Pinpoint the cell where the given text exists, returning its (X, Y) midpoint coordinate. 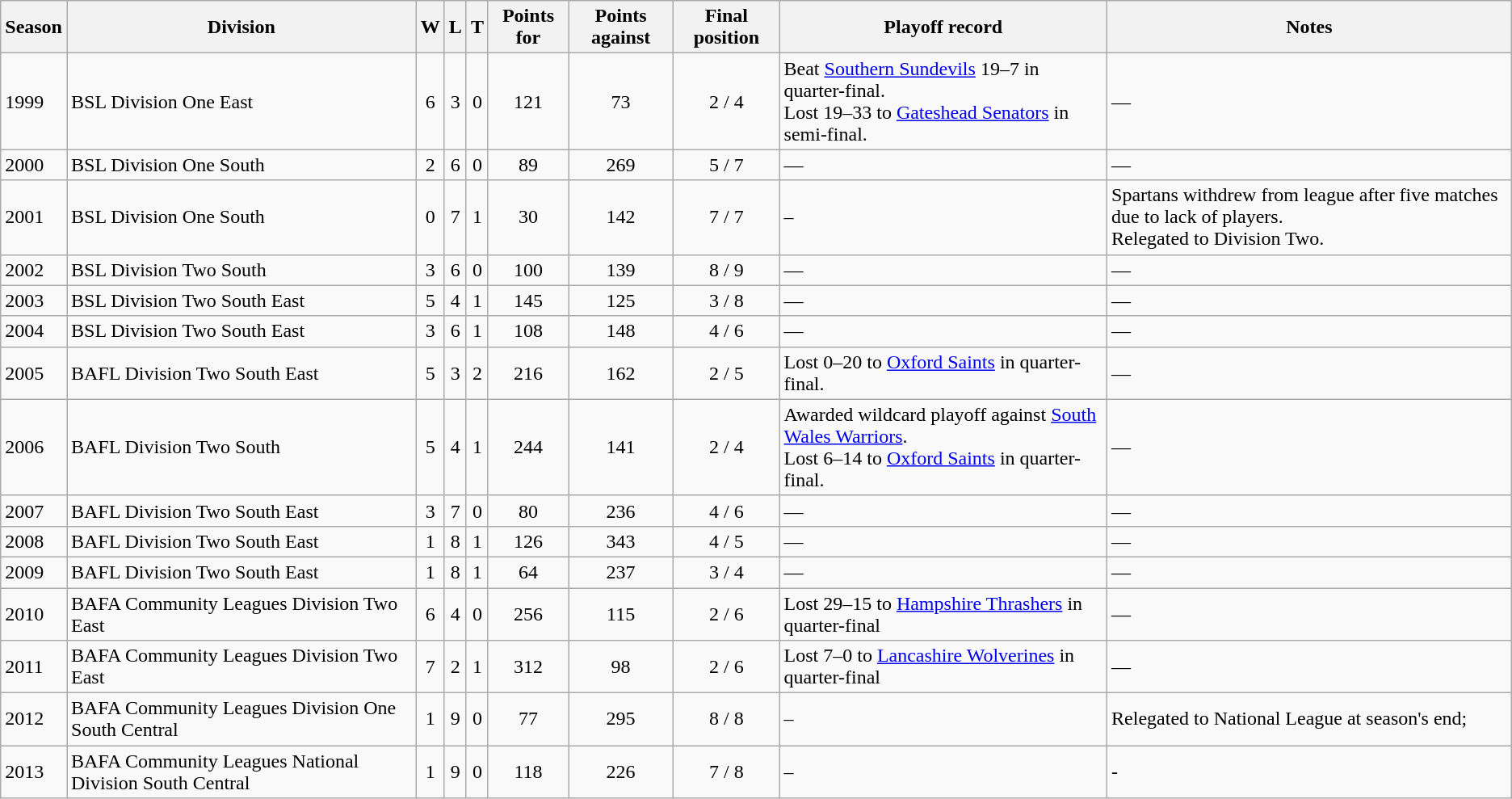
256 (528, 614)
30 (528, 217)
2010 (34, 614)
8 / 9 (727, 270)
148 (621, 331)
4 / 5 (727, 541)
121 (528, 102)
216 (528, 373)
2011 (34, 667)
108 (528, 331)
Beat Southern Sundevils 19–7 in quarter-final.Lost 19–33 to Gateshead Senators in semi-final. (943, 102)
3 / 8 (727, 301)
226 (621, 772)
2000 (34, 165)
1999 (34, 102)
343 (621, 541)
BSL Division One East (241, 102)
Playoff record (943, 27)
Points for (528, 27)
2001 (34, 217)
8 / 8 (727, 719)
BAFA Community Leagues National Division South Central (241, 772)
BAFA Community Leagues Division One South Central (241, 719)
2 / 5 (727, 373)
T (477, 27)
162 (621, 373)
Spartans withdrew from league after five matches due to lack of players.Relegated to Division Two. (1310, 217)
W (430, 27)
7 / 7 (727, 217)
Points against (621, 27)
118 (528, 772)
73 (621, 102)
5 / 7 (727, 165)
295 (621, 719)
Notes (1310, 27)
80 (528, 511)
126 (528, 541)
2006 (34, 448)
3 / 4 (727, 572)
115 (621, 614)
2004 (34, 331)
Awarded wildcard playoff against South Wales Warriors.Lost 6–14 to Oxford Saints in quarter-final. (943, 448)
236 (621, 511)
98 (621, 667)
244 (528, 448)
237 (621, 572)
2003 (34, 301)
Lost 29–15 to Hampshire Thrashers in quarter-final (943, 614)
269 (621, 165)
125 (621, 301)
2013 (34, 772)
64 (528, 572)
BSL Division Two South (241, 270)
Relegated to National League at season's end; (1310, 719)
312 (528, 667)
141 (621, 448)
Lost 7–0 to Lancashire Wolverines in quarter-final (943, 667)
L (456, 27)
142 (621, 217)
Final position (727, 27)
Lost 0–20 to Oxford Saints in quarter-final. (943, 373)
2005 (34, 373)
Season (34, 27)
2007 (34, 511)
100 (528, 270)
2002 (34, 270)
89 (528, 165)
139 (621, 270)
Division (241, 27)
77 (528, 719)
BAFL Division Two South (241, 448)
- (1310, 772)
7 / 8 (727, 772)
2009 (34, 572)
2008 (34, 541)
2012 (34, 719)
145 (528, 301)
